Provide the [x, y] coordinate of the cell's center where the given text is located.  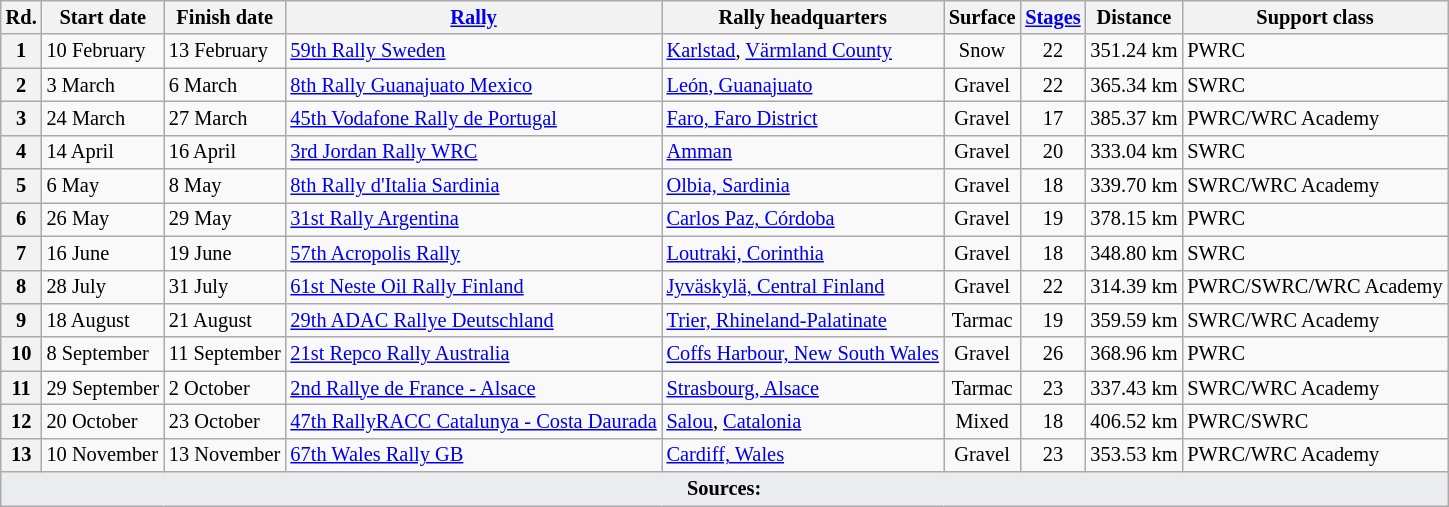
León, Guanajuato [803, 85]
8 May [225, 186]
Jyväskylä, Central Finland [803, 287]
Carlos Paz, Córdoba [803, 219]
10 [22, 354]
2nd Rallye de France - Alsace [474, 388]
PWRC/SWRC/WRC Academy [1314, 287]
14 April [103, 152]
26 May [103, 219]
2 October [225, 388]
Sources: [724, 489]
Amman [803, 152]
Surface [982, 17]
Rd. [22, 17]
3 March [103, 85]
Stages [1052, 17]
Rally [474, 17]
3rd Jordan Rally WRC [474, 152]
4 [22, 152]
Karlstad, Värmland County [803, 51]
18 August [103, 320]
Cardiff, Wales [803, 455]
57th Acropolis Rally [474, 253]
Salou, Catalonia [803, 421]
11 [22, 388]
13 February [225, 51]
28 July [103, 287]
Strasbourg, Alsace [803, 388]
12 [22, 421]
8th Rally d'Italia Sardinia [474, 186]
29 May [225, 219]
67th Wales Rally GB [474, 455]
13 November [225, 455]
13 [22, 455]
Olbia, Sardinia [803, 186]
337.43 km [1134, 388]
Finish date [225, 17]
348.80 km [1134, 253]
339.70 km [1134, 186]
16 April [225, 152]
Faro, Faro District [803, 118]
17 [1052, 118]
6 [22, 219]
Mixed [982, 421]
21st Repco Rally Australia [474, 354]
23 October [225, 421]
10 November [103, 455]
351.24 km [1134, 51]
20 October [103, 421]
8 September [103, 354]
5 [22, 186]
368.96 km [1134, 354]
29 September [103, 388]
9 [22, 320]
PWRC/SWRC [1314, 421]
365.34 km [1134, 85]
8th Rally Guanajuato Mexico [474, 85]
19 June [225, 253]
Support class [1314, 17]
385.37 km [1134, 118]
406.52 km [1134, 421]
10 February [103, 51]
47th RallyRACC Catalunya - Costa Daurada [474, 421]
21 August [225, 320]
1 [22, 51]
24 March [103, 118]
20 [1052, 152]
59th Rally Sweden [474, 51]
11 September [225, 354]
353.53 km [1134, 455]
Distance [1134, 17]
314.39 km [1134, 287]
45th Vodafone Rally de Portugal [474, 118]
61st Neste Oil Rally Finland [474, 287]
359.59 km [1134, 320]
Loutraki, Corinthia [803, 253]
6 May [103, 186]
6 March [225, 85]
Rally headquarters [803, 17]
378.15 km [1134, 219]
Snow [982, 51]
16 June [103, 253]
Start date [103, 17]
8 [22, 287]
333.04 km [1134, 152]
31 July [225, 287]
26 [1052, 354]
7 [22, 253]
Coffs Harbour, New South Wales [803, 354]
27 March [225, 118]
29th ADAC Rallye Deutschland [474, 320]
2 [22, 85]
3 [22, 118]
Trier, Rhineland-Palatinate [803, 320]
31st Rally Argentina [474, 219]
